Locate the cell with the specified text and output its [x, y] center coordinate. 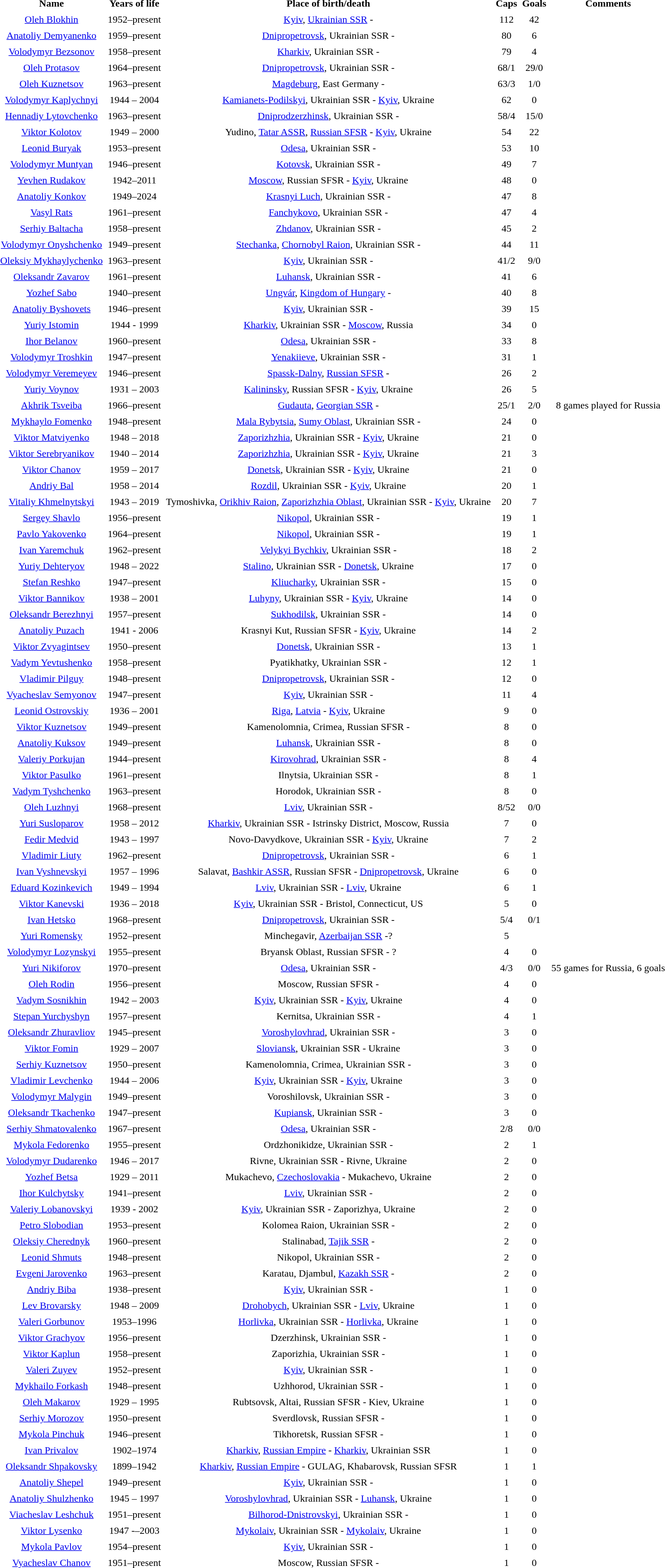
Salavat, Bashkir ASSR, Russian SFSR - Dnipropetrovsk, Ukraine [328, 871]
54 [506, 132]
1970–present [134, 968]
1944 - 1999 [134, 325]
Zhdanov, Ukrainian SSR - [328, 228]
1967–present [134, 1129]
Dzerzhinsk, Ukrainian SSR - [328, 1338]
18 [506, 550]
Krasnyi Kut, Russian SFSR - Kyiv, Ukraine [328, 630]
17 [506, 566]
1943 – 1997 [134, 839]
1929 – 2007 [134, 1048]
40 [506, 293]
1949–2024 [134, 196]
1945–present [134, 1032]
Uzhhorod, Ukrainian SSR - [328, 1386]
1949 – 2000 [134, 132]
1946 – 2017 [134, 1161]
48 [506, 180]
31 [506, 357]
1902–1974 [134, 1450]
15/0 [534, 116]
1948 – 2022 [134, 566]
0/1 [534, 920]
Velykyi Bychkiv, Ukrainian SSR - [328, 550]
Kharkiv, Russian Empire - GULAG, Khabarovsk, Russian SFSR [328, 1466]
Karatau, Djambul, Kazakh SSR - [328, 1273]
Kamenolomnia, Crimea, Russian SFSR - [328, 727]
45 [506, 228]
53 [506, 148]
1929 – 1995 [134, 1402]
1939 - 2002 [134, 1209]
1/0 [534, 84]
1948 – 2018 [134, 437]
1959–present [134, 35]
Kolomea Raion, Ukrainian SSR - [328, 1225]
Kliucharky, Ukrainian SSR - [328, 582]
68/1 [506, 68]
Ordzhonikidze, Ukrainian SSR - [328, 1145]
1938–present [134, 1289]
Kamenolomnia, Crimea, Ukrainian SSR - [328, 1064]
Zaporizhia, Ukrainian SSR - [328, 1354]
1929 – 2011 [134, 1177]
Kyiv, Ukrainian SSR - Bristol, Connecticut, US [328, 904]
Rozdil, Ukrainian SSR - Kyiv, Ukraine [328, 486]
24 [506, 421]
1951–present [134, 1514]
29/0 [534, 68]
Lviv, Ukrainian SSR - Lviv, Ukraine [328, 887]
Donetsk, Ukrainian SSR - Kyiv, Ukraine [328, 469]
Dniprodzerzhinsk, Ukrainian SSR - [328, 116]
Drohobych, Ukrainian SSR - Lviv, Ukraine [328, 1305]
1931 – 2003 [134, 389]
34 [506, 325]
Yenakiieve, Ukrainian SSR - [328, 357]
80 [506, 35]
Kupiansk, Ukrainian SSR - [328, 1113]
1958 – 2014 [134, 486]
1957 – 1996 [134, 871]
112 [506, 19]
Kernitsa, Ukrainian SSR - [328, 1016]
9/0 [534, 261]
41 [506, 277]
4/3 [506, 968]
Mukachevo, Czechoslovakia - Mukachevo, Ukraine [328, 1177]
1941 - 2006 [134, 630]
25/1 [506, 405]
1942–2011 [134, 180]
Kotovsk, Ukrainian SSR - [328, 164]
Yudino, Tatar ASSR, Russian SFSR - Kyiv, Ukraine [328, 132]
1936 – 2001 [134, 711]
Fanchykovo, Ukrainian SSR - [328, 212]
1966–present [134, 405]
Horlivka, Ukrainian SSR - Horlivka, Ukraine [328, 1322]
Kamianets-Podilskyi, Ukrainian SSR - Kyiv, Ukraine [328, 100]
Moscow, Russian SFSR - Kyiv, Ukraine [328, 180]
Sloviansk, Ukrainian SSR - Ukraine [328, 1048]
44 [506, 244]
1944 – 2006 [134, 1080]
Magdeburg, East Germany - [328, 84]
8/52 [506, 807]
1958 – 2012 [134, 823]
9 [506, 711]
1940–present [134, 293]
42 [534, 19]
Kharkiv, Ukrainian SSR - Moscow, Russia [328, 325]
1949 – 1994 [134, 887]
Stalino, Ukrainian SSR - Donetsk, Ukraine [328, 566]
Moscow, Russian SFSR - [328, 984]
10 [534, 148]
Ungvár, Kingdom of Hungary - [328, 293]
1945 – 1997 [134, 1498]
39 [506, 309]
Bryansk Oblast, Russian SFSR - ? [328, 952]
1941–present [134, 1193]
Kharkiv, Ukrainian SSR - Istrinsky District, Moscow, Russia [328, 823]
1944–present [134, 759]
Horodok, Ukrainian SSR - [328, 791]
1938 – 2001 [134, 598]
1954–present [134, 1547]
Kharkiv, Ukrainian SSR - [328, 52]
Stechanka, Chornobyl Raion, Ukrainian SSR - [328, 244]
1944 – 2004 [134, 100]
Novo-Davydkove, Ukrainian SSR - Kyiv, Ukraine [328, 839]
1959 – 2017 [134, 469]
Rivne, Ukrainian SSR - Rivne, Ukraine [328, 1161]
41/2 [506, 261]
Mala Rybytsia, Sumy Oblast, Ukrainian SSR - [328, 421]
58/4 [506, 116]
Sukhodilsk, Ukrainian SSR - [328, 614]
1943 – 2019 [134, 502]
Spassk-Dalny, Russian SFSR - [328, 373]
Gudauta, Georgian SSR - [328, 405]
49 [506, 164]
Kirovohrad, Ukrainian SSR - [328, 759]
Rubtsovsk, Altai, Russian SFSR - Kiev, Ukraine [328, 1402]
Voroshylovhrad, Ukrainian SSR - [328, 1032]
62 [506, 100]
Donetsk, Ukrainian SSR - [328, 646]
1947 -–2003 [134, 1530]
Bilhorod-Dnistrovskyi, Ukrainian SSR - [328, 1514]
Sverdlovsk, Russian SFSR - [328, 1418]
Minchegavir, Azerbaijan SSR -? [328, 936]
Voroshilovsk, Ukrainian SSR - [328, 1096]
Voroshylovhrad, Ukrainian SSR - Luhansk, Ukraine [328, 1498]
Luhyny, Ukrainian SSR - Kyiv, Ukraine [328, 598]
Tikhoretsk, Russian SFSR - [328, 1434]
1899–1942 [134, 1466]
2/8 [506, 1129]
Kharkiv, Russian Empire - Kharkiv, Ukrainian SSR [328, 1450]
1936 – 2018 [134, 904]
Krasnyi Luch, Ukrainian SSR - [328, 196]
Kyiv, Ukrainian SSR - Zaporizhya, Ukraine [328, 1209]
1948 – 2009 [134, 1305]
1953–1996 [134, 1322]
2/0 [534, 405]
1940 – 2014 [134, 453]
1942 – 2003 [134, 1000]
63/3 [506, 84]
5/4 [506, 920]
Tymoshivka, Orikhiv Raion, Zaporizhzhia Oblast, Ukrainian SSR - Kyiv, Ukraine [328, 502]
Ilnytsia, Ukrainian SSR - [328, 775]
Kalininsky, Russian SFSR - Kyiv, Ukraine [328, 389]
33 [506, 341]
Stalinabad, Tajik SSR - [328, 1241]
79 [506, 52]
Pyatikhatky, Ukrainian SSR - [328, 662]
22 [534, 132]
Mykolaiv, Ukrainian SSR - Mykolaiv, Ukraine [328, 1530]
Riga, Latvia - Kyiv, Ukraine [328, 711]
13 [506, 646]
